For the text-containing cell, return its midpoint in (X, Y) coordinate format. 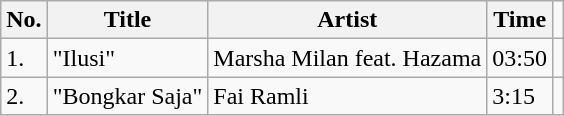
"Bongkar Saja" (128, 96)
Title (128, 20)
1. (24, 58)
Fai Ramli (348, 96)
Artist (348, 20)
2. (24, 96)
03:50 (520, 58)
3:15 (520, 96)
No. (24, 20)
Marsha Milan feat. Hazama (348, 58)
"Ilusi" (128, 58)
Time (520, 20)
